Determine the [x, y] coordinate at the center of the cell enclosing the given text.  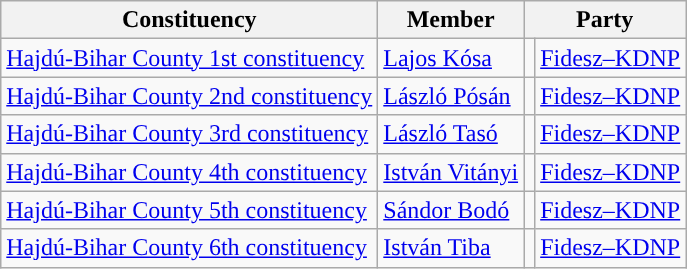
Hajdú-Bihar County 6th constituency [190, 248]
Lajos Kósa [451, 58]
Member [451, 20]
Hajdú-Bihar County 3rd constituency [190, 134]
Hajdú-Bihar County 5th constituency [190, 210]
Hajdú-Bihar County 4th constituency [190, 172]
Hajdú-Bihar County 1st constituency [190, 58]
László Tasó [451, 134]
László Pósán [451, 96]
Hajdú-Bihar County 2nd constituency [190, 96]
Constituency [190, 20]
István Vitányi [451, 172]
Sándor Bodó [451, 210]
Party [605, 20]
István Tiba [451, 248]
